Return [X, Y] of the center of cell containing provided text 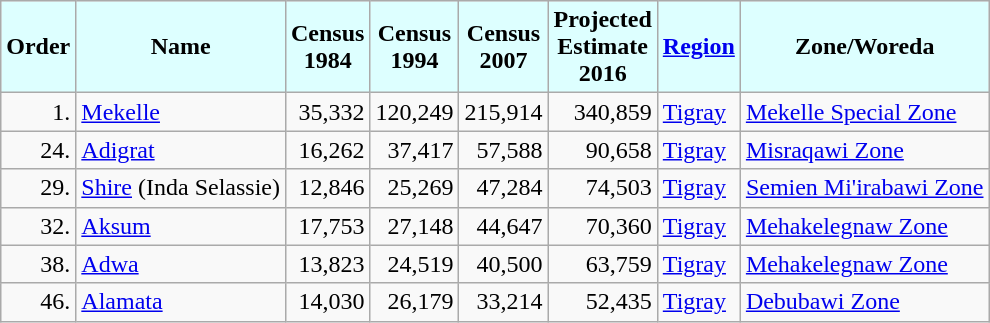
52,435 [602, 302]
215,914 [504, 112]
Mekelle [181, 112]
57,588 [504, 150]
Aksum [181, 226]
25,269 [414, 188]
40,500 [504, 264]
Adigrat [181, 150]
340,859 [602, 112]
Order [38, 47]
17,753 [327, 226]
24. [38, 150]
70,360 [602, 226]
27,148 [414, 226]
120,249 [414, 112]
Debubawi Zone [864, 302]
Region [698, 47]
24,519 [414, 264]
32. [38, 226]
Census1984 [327, 47]
12,846 [327, 188]
Zone/Woreda [864, 47]
38. [38, 264]
35,332 [327, 112]
90,658 [602, 150]
16,262 [327, 150]
Name [181, 47]
ProjectedEstimate2016 [602, 47]
Misraqawi Zone [864, 150]
44,647 [504, 226]
29. [38, 188]
74,503 [602, 188]
1. [38, 112]
33,214 [504, 302]
26,179 [414, 302]
Alamata [181, 302]
37,417 [414, 150]
14,030 [327, 302]
Census1994 [414, 47]
46. [38, 302]
Semien Mi'irabawi Zone [864, 188]
63,759 [602, 264]
Shire (Inda Selassie) [181, 188]
Mekelle Special Zone [864, 112]
47,284 [504, 188]
Adwa [181, 264]
13,823 [327, 264]
Census2007 [504, 47]
